From the cell containing the given text, extract its center point as [X, Y] coordinate. 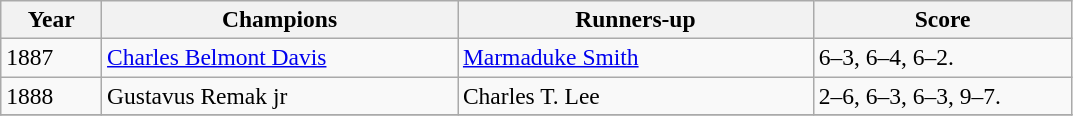
6–3, 6–4, 6–2. [942, 57]
Gustavus Remak jr [280, 95]
1888 [52, 95]
Champions [280, 19]
Score [942, 19]
2–6, 6–3, 6–3, 9–7. [942, 95]
1887 [52, 57]
Year [52, 19]
Charles Belmont Davis [280, 57]
Runners-up [636, 19]
Charles T. Lee [636, 95]
Marmaduke Smith [636, 57]
